For the text-containing cell, return its midpoint in [X, Y] coordinate format. 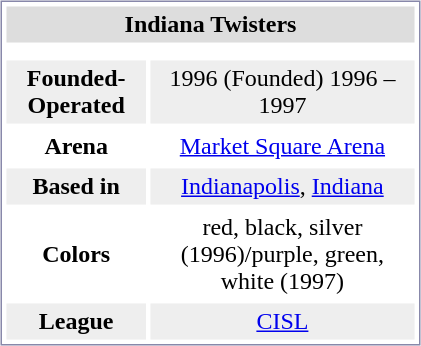
Indianapolis, Indiana [282, 186]
Based in [76, 186]
1996 (Founded) 1996 – 1997 [282, 92]
CISL [282, 322]
Market Square Arena [282, 146]
red, black, silver (1996)/purple, green, white (1997) [282, 254]
Founded-Operated [76, 92]
League [76, 322]
Arena [76, 146]
Colors [76, 254]
Indiana Twisters [210, 24]
